Identify which cell holds the provided text, then report its (X, Y) central coordinate. 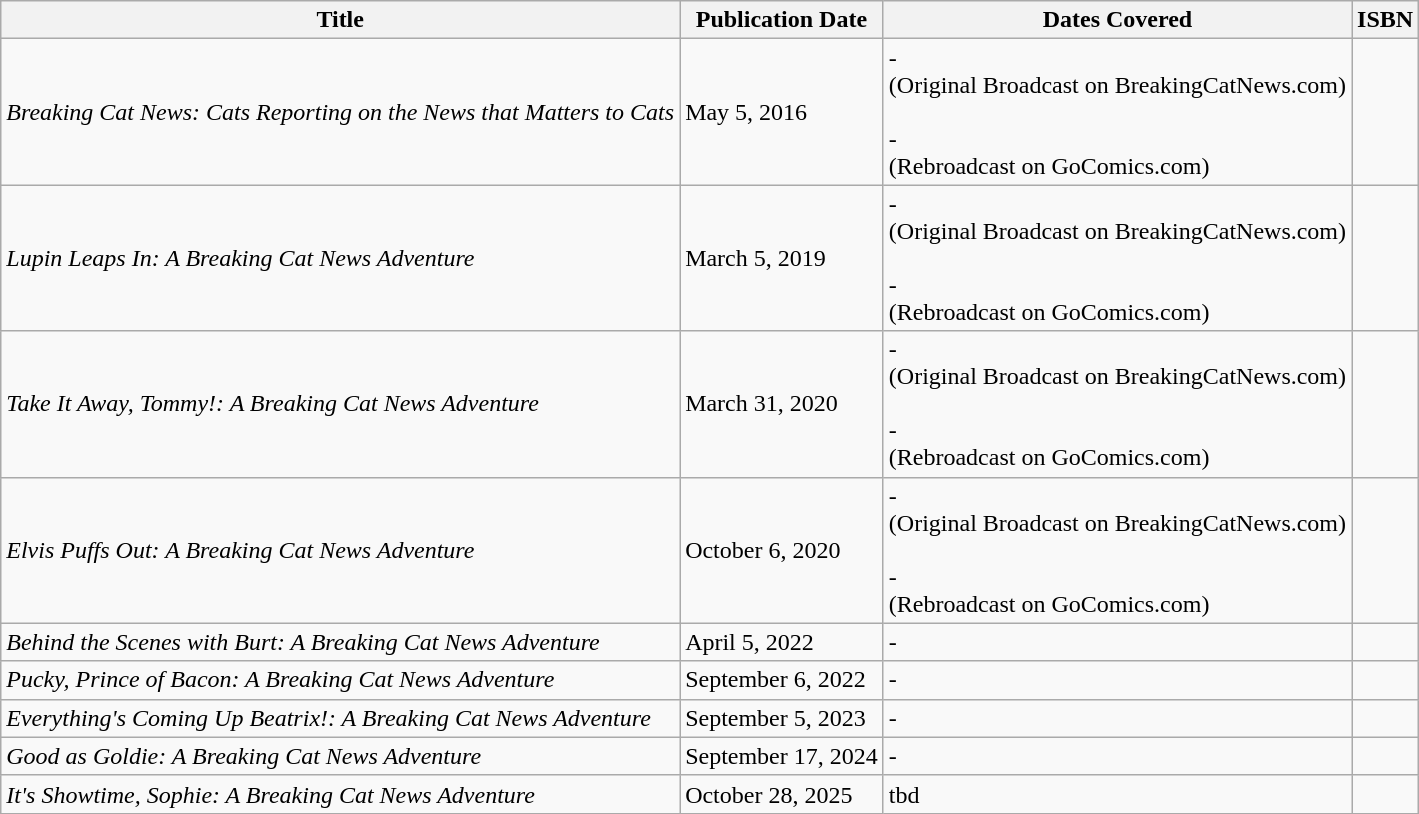
tbd (1117, 794)
Publication Date (782, 20)
Elvis Puffs Out: A Breaking Cat News Adventure (340, 550)
ISBN (1386, 20)
Everything's Coming Up Beatrix!: A Breaking Cat News Adventure (340, 718)
October 28, 2025 (782, 794)
Pucky, Prince of Bacon: A Breaking Cat News Adventure (340, 680)
Dates Covered (1117, 20)
March 5, 2019 (782, 258)
Take It Away, Tommy!: A Breaking Cat News Adventure (340, 404)
May 5, 2016 (782, 112)
September 17, 2024 (782, 756)
September 5, 2023 (782, 718)
March 31, 2020 (782, 404)
Good as Goldie: A Breaking Cat News Adventure (340, 756)
Title (340, 20)
Behind the Scenes with Burt: A Breaking Cat News Adventure (340, 642)
April 5, 2022 (782, 642)
October 6, 2020 (782, 550)
Lupin Leaps In: A Breaking Cat News Adventure (340, 258)
It's Showtime, Sophie: A Breaking Cat News Adventure (340, 794)
Breaking Cat News: Cats Reporting on the News that Matters to Cats (340, 112)
September 6, 2022 (782, 680)
